Capture the cell that displays the provided text and extract its (X, Y) central coordinate. 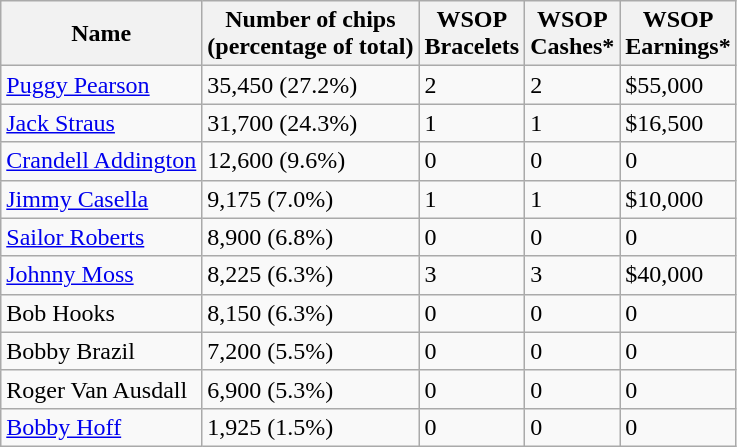
35,450 (27.2%) (310, 85)
6,900 (5.3%) (310, 389)
WSOPCashes* (572, 34)
12,600 (9.6%) (310, 161)
Sailor Roberts (102, 237)
Jack Straus (102, 123)
Bobby Brazil (102, 351)
8,900 (6.8%) (310, 237)
$16,500 (678, 123)
8,150 (6.3%) (310, 313)
WSOPEarnings* (678, 34)
8,225 (6.3%) (310, 275)
Bobby Hoff (102, 427)
Number of chips(percentage of total) (310, 34)
$10,000 (678, 199)
WSOPBracelets (472, 34)
Roger Van Ausdall (102, 389)
7,200 (5.5%) (310, 351)
31,700 (24.3%) (310, 123)
Bob Hooks (102, 313)
Puggy Pearson (102, 85)
Name (102, 34)
9,175 (7.0%) (310, 199)
Crandell Addington (102, 161)
Johnny Moss (102, 275)
$55,000 (678, 85)
Jimmy Casella (102, 199)
1,925 (1.5%) (310, 427)
$40,000 (678, 275)
